Provide the [x, y] coordinate of the cell's center where the given text is located.  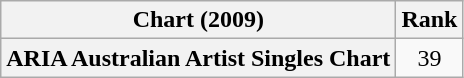
Rank [430, 20]
ARIA Australian Artist Singles Chart [198, 58]
39 [430, 58]
Chart (2009) [198, 20]
